Extract the [X, Y] coordinate from the center of the cell holding the provided text.  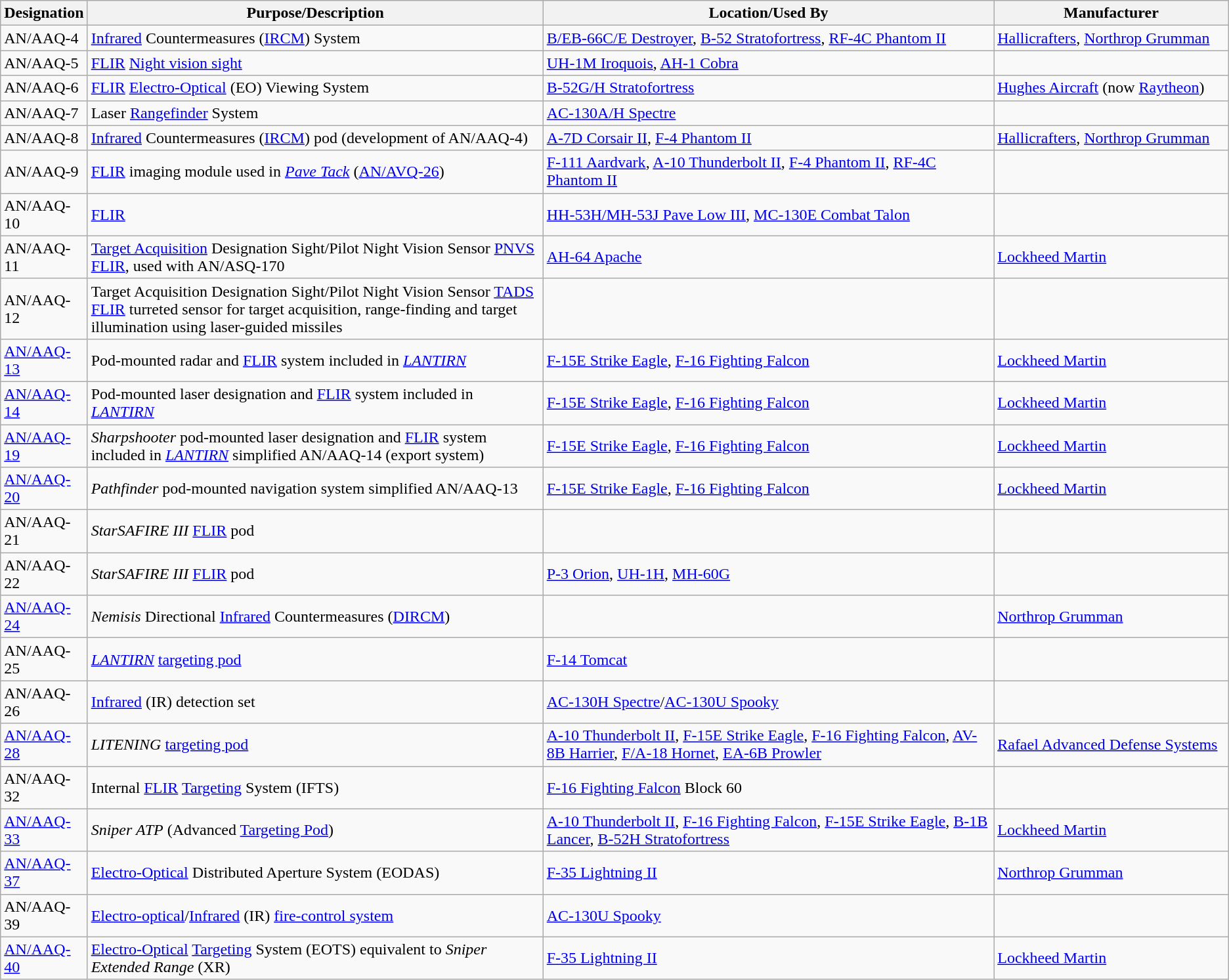
AN/AAQ-11 [44, 257]
AN/AAQ-10 [44, 214]
Location/Used By [768, 13]
Infrared (IR) detection set [315, 702]
B/EB-66C/E Destroyer, B-52 Stratofortress, RF-4C Phantom II [768, 38]
F-111 Aardvark, A-10 Thunderbolt II, F-4 Phantom II, RF-4C Phantom II [768, 172]
AC-130H Spectre/AC-130U Spooky [768, 702]
A-7D Corsair II, F-4 Phantom II [768, 138]
AN/AAQ-33 [44, 830]
AN/AAQ-22 [44, 574]
AN/AAQ-24 [44, 617]
LANTIRN targeting pod [315, 659]
Pod-mounted radar and FLIR system included in LANTIRN [315, 360]
Designation [44, 13]
Target Acquisition Designation Sight/Pilot Night Vision Sensor PNVS FLIR, used with AN/ASQ-170 [315, 257]
Pathfinder pod-mounted navigation system simplified AN/AAQ-13 [315, 488]
AN/AAQ-14 [44, 403]
AN/AAQ-39 [44, 915]
AN/AAQ-20 [44, 488]
FLIR Night vision sight [315, 63]
AN/AAQ-26 [44, 702]
AN/AAQ-21 [44, 532]
AN/AAQ-37 [44, 873]
P-3 Orion, UH-1H, MH-60G [768, 574]
AN/AAQ-9 [44, 172]
Sniper ATP (Advanced Targeting Pod) [315, 830]
AN/AAQ-25 [44, 659]
Sharpshooter pod-mounted laser designation and FLIR system included in LANTIRN simplified AN/AAQ-14 (export system) [315, 445]
AN/AAQ-4 [44, 38]
UH-1M Iroquois, AH-1 Cobra [768, 63]
Purpose/Description [315, 13]
Electro-Optical Targeting System (EOTS) equivalent to Sniper Extended Range (XR) [315, 958]
Internal FLIR Targeting System (IFTS) [315, 788]
Electro-Optical Distributed Aperture System (EODAS) [315, 873]
Hughes Aircraft (now Raytheon) [1111, 88]
AN/AAQ-40 [44, 958]
Laser Rangefinder System [315, 113]
Manufacturer [1111, 13]
LITENING targeting pod [315, 744]
Rafael Advanced Defense Systems [1111, 744]
AN/AAQ-28 [44, 744]
Electro-optical/Infrared (IR) fire-control system [315, 915]
AC-130U Spooky [768, 915]
A-10 Thunderbolt II, F-16 Fighting Falcon, F-15E Strike Eagle, B-1B Lancer, B-52H Stratofortress [768, 830]
HH-53H/MH-53J Pave Low III, MC-130E Combat Talon [768, 214]
AN/AAQ-12 [44, 309]
Infrared Countermeasures (IRCM) pod (development of AN/AAQ-4) [315, 138]
FLIR imaging module used in Pave Tack (AN/AVQ-26) [315, 172]
AN/AAQ-19 [44, 445]
AC-130A/H Spectre [768, 113]
AN/AAQ-6 [44, 88]
B-52G/H Stratofortress [768, 88]
AN/AAQ-8 [44, 138]
AN/AAQ-32 [44, 788]
F-14 Tomcat [768, 659]
AN/AAQ-7 [44, 113]
Infrared Countermeasures (IRCM) System [315, 38]
Pod-mounted laser designation and FLIR system included in LANTIRN [315, 403]
AH-64 Apache [768, 257]
F-16 Fighting Falcon Block 60 [768, 788]
AN/AAQ-5 [44, 63]
Nemisis Directional Infrared Countermeasures (DIRCM) [315, 617]
FLIR Electro-Optical (EO) Viewing System [315, 88]
AN/AAQ-13 [44, 360]
A-10 Thunderbolt II, F-15E Strike Eagle, F-16 Fighting Falcon, AV-8B Harrier, F/A-18 Hornet, EA-6B Prowler [768, 744]
FLIR [315, 214]
